Identify which cell holds the provided text, then report its [x, y] central coordinate. 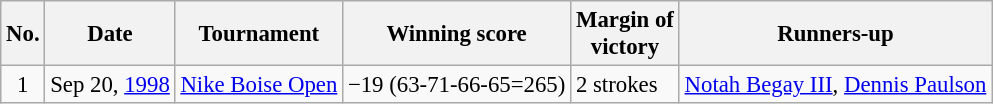
2 strokes [626, 85]
Tournament [259, 34]
Notah Begay III, Dennis Paulson [835, 85]
Runners-up [835, 34]
Nike Boise Open [259, 85]
Date [110, 34]
−19 (63-71-66-65=265) [457, 85]
Margin ofvictory [626, 34]
1 [23, 85]
Sep 20, 1998 [110, 85]
No. [23, 34]
Winning score [457, 34]
